Return (x, y) of the center of cell containing provided text 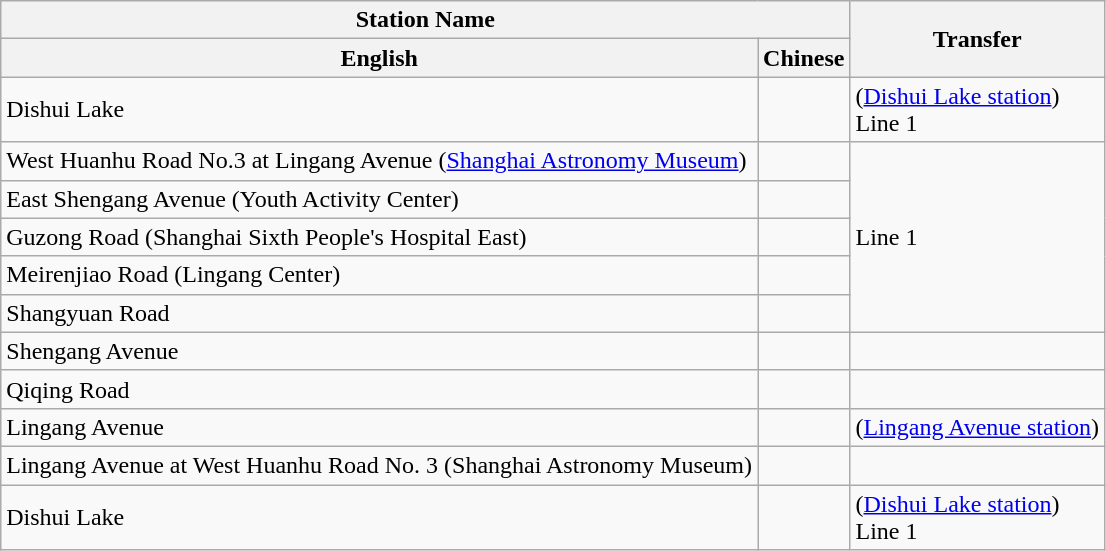
Qiqing Road (380, 389)
Transfer (978, 39)
English (380, 58)
Shangyuan Road (380, 313)
West Huanhu Road No.3 at Lingang Avenue (Shanghai Astronomy Museum) (380, 161)
Lingang Avenue (380, 427)
Meirenjiao Road (Lingang Center) (380, 275)
Lingang Avenue at West Huanhu Road No. 3 (Shanghai Astronomy Museum) (380, 465)
East Shengang Avenue (Youth Activity Center) (380, 199)
Chinese (804, 58)
Line 1 (978, 237)
Station Name (426, 20)
(Lingang Avenue station) (978, 427)
Guzong Road (Shanghai Sixth People's Hospital East) (380, 237)
Shengang Avenue (380, 351)
